From the cell containing the given text, extract its center point as (X, Y) coordinate. 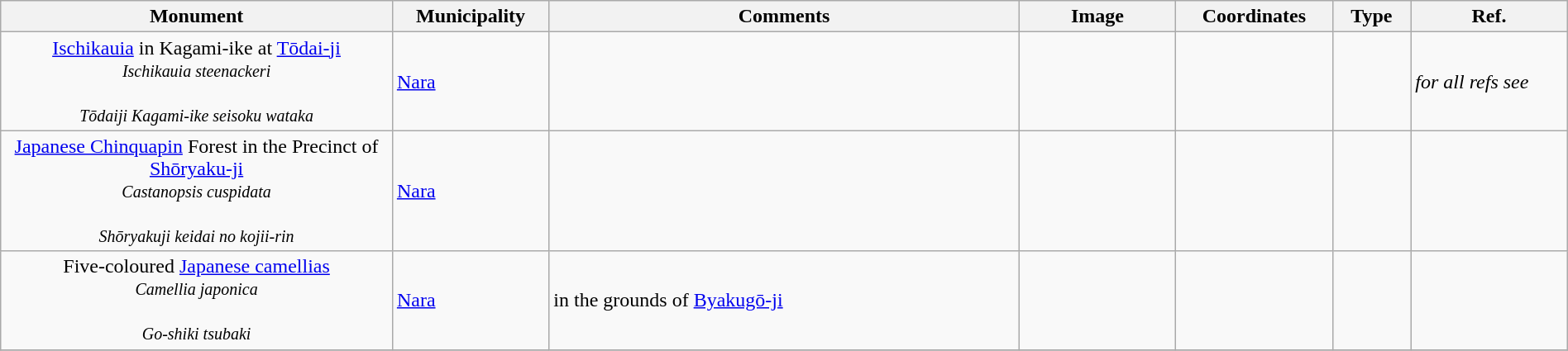
Monument (197, 17)
Japanese Chinquapin Forest in the Precinct of Shōryaku-jiCastanopsis cuspidataShōryakuji keidai no kojii-rin (197, 191)
Type (1371, 17)
for all refs see (1489, 81)
Comments (784, 17)
Image (1097, 17)
Five-coloured Japanese camelliasCamellia japonicaGo-shiki tsubaki (197, 301)
Ischikauia in Kagami-ike at Tōdai-jiIschikauia steenackeriTōdaiji Kagami-ike seisoku wataka (197, 81)
Coordinates (1254, 17)
Municipality (470, 17)
in the grounds of Byakugō-ji (784, 301)
Ref. (1489, 17)
